For the text-containing cell, return its midpoint in [x, y] coordinate format. 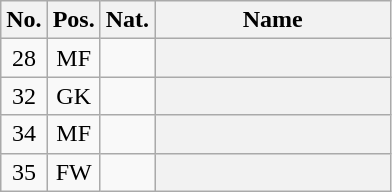
28 [24, 58]
32 [24, 96]
No. [24, 20]
Pos. [74, 20]
Nat. [127, 20]
34 [24, 134]
GK [74, 96]
FW [74, 172]
35 [24, 172]
Name [273, 20]
